Return [X, Y] of the center of cell containing provided text 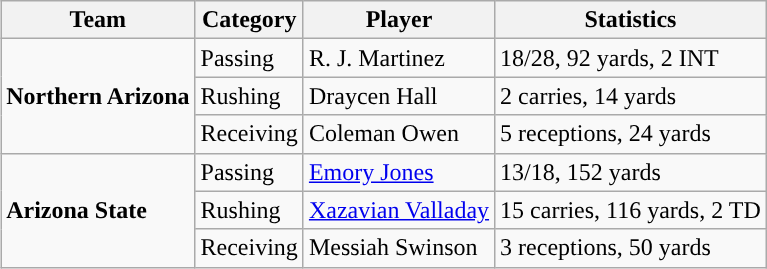
15 carries, 116 yards, 2 TD [631, 210]
Coleman Owen [398, 134]
5 receptions, 24 yards [631, 134]
Draycen Hall [398, 96]
3 receptions, 50 yards [631, 248]
Team [98, 20]
Category [249, 20]
Messiah Swinson [398, 248]
Arizona State [98, 210]
Player [398, 20]
Xazavian Valladay [398, 210]
13/18, 152 yards [631, 172]
Emory Jones [398, 172]
Northern Arizona [98, 96]
Statistics [631, 20]
2 carries, 14 yards [631, 96]
R. J. Martinez [398, 58]
18/28, 92 yards, 2 INT [631, 58]
